Extract the (X, Y) coordinate from the center of the cell holding the provided text.  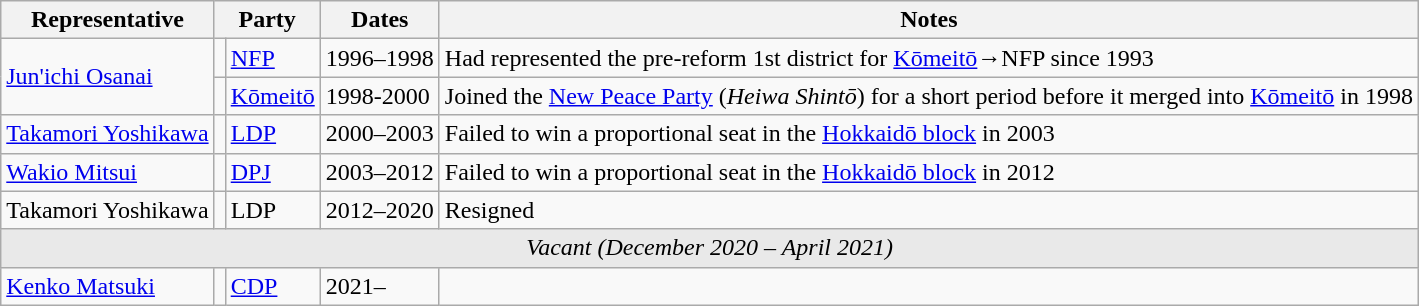
Failed to win a proportional seat in the Hokkaidō block in 2012 (928, 172)
Party (267, 20)
Representative (108, 20)
DPJ (272, 172)
2003–2012 (380, 172)
Failed to win a proportional seat in the Hokkaidō block in 2003 (928, 134)
2021– (380, 286)
1996–1998 (380, 58)
Kenko Matsuki (108, 286)
Vacant (December 2020 – April 2021) (710, 248)
2012–2020 (380, 210)
NFP (272, 58)
2000–2003 (380, 134)
CDP (272, 286)
Jun'ichi Osanai (108, 77)
1998-2000 (380, 96)
Resigned (928, 210)
Dates (380, 20)
Kōmeitō (272, 96)
Had represented the pre-reform 1st district for Kōmeitō→NFP since 1993 (928, 58)
Joined the New Peace Party (Heiwa Shintō) for a short period before it merged into Kōmeitō in 1998 (928, 96)
Notes (928, 20)
Wakio Mitsui (108, 172)
